Provide the [X, Y] coordinate of the cell's center where the given text is located.  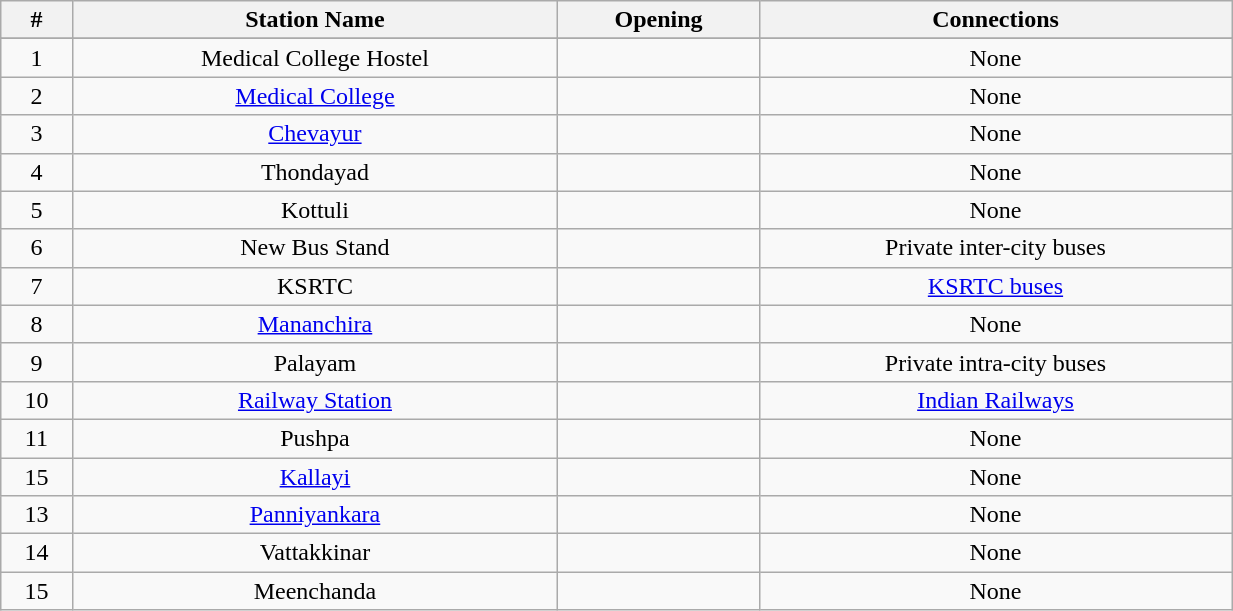
Railway Station [315, 400]
New Bus Stand [315, 248]
Panniyankara [315, 515]
Kallayi [315, 477]
1 [36, 58]
Pushpa [315, 438]
10 [36, 400]
Private inter-city buses [995, 248]
Private intra-city buses [995, 362]
Connections [995, 20]
KSRTC buses [995, 286]
6 [36, 248]
11 [36, 438]
7 [36, 286]
Chevayur [315, 134]
Meenchanda [315, 591]
Station Name [315, 20]
3 [36, 134]
5 [36, 210]
Thondayad [315, 172]
Indian Railways [995, 400]
Medical College [315, 96]
Vattakkinar [315, 553]
Kottuli [315, 210]
8 [36, 324]
9 [36, 362]
2 [36, 96]
Medical College Hostel [315, 58]
# [36, 20]
Palayam [315, 362]
4 [36, 172]
Mananchira [315, 324]
13 [36, 515]
14 [36, 553]
KSRTC [315, 286]
Opening [658, 20]
